Output the (X, Y) coordinate of the center of the cell containing the given text.  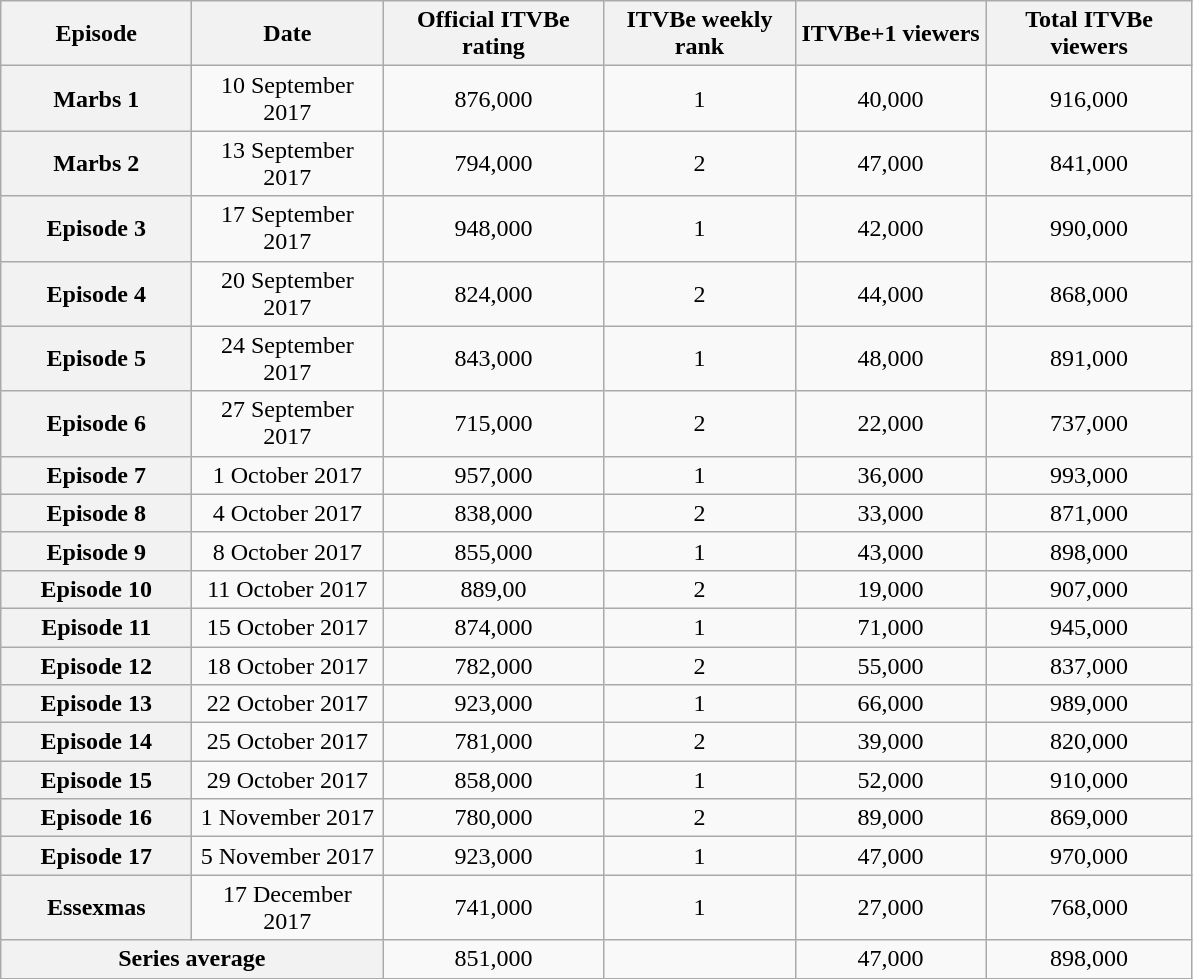
889,00 (494, 589)
Episode 11 (96, 627)
Episode 7 (96, 475)
Total ITVBe viewers (1089, 34)
Episode 15 (96, 780)
52,000 (890, 780)
Episode 4 (96, 294)
42,000 (890, 228)
22 October 2017 (288, 704)
11 October 2017 (288, 589)
843,000 (494, 358)
Episode 16 (96, 818)
22,000 (890, 424)
4 October 2017 (288, 513)
Essexmas (96, 908)
29 October 2017 (288, 780)
838,000 (494, 513)
891,000 (1089, 358)
19,000 (890, 589)
869,000 (1089, 818)
Episode 10 (96, 589)
18 October 2017 (288, 665)
89,000 (890, 818)
948,000 (494, 228)
Marbs 1 (96, 98)
Episode 14 (96, 742)
910,000 (1089, 780)
Episode 3 (96, 228)
36,000 (890, 475)
990,000 (1089, 228)
820,000 (1089, 742)
Episode 17 (96, 856)
66,000 (890, 704)
851,000 (494, 959)
17 December 2017 (288, 908)
Episode 6 (96, 424)
871,000 (1089, 513)
Episode (96, 34)
ITVBe+1 viewers (890, 34)
24 September 2017 (288, 358)
858,000 (494, 780)
10 September 2017 (288, 98)
20 September 2017 (288, 294)
993,000 (1089, 475)
737,000 (1089, 424)
907,000 (1089, 589)
Episode 12 (96, 665)
Episode 5 (96, 358)
741,000 (494, 908)
868,000 (1089, 294)
957,000 (494, 475)
876,000 (494, 98)
5 November 2017 (288, 856)
837,000 (1089, 665)
27 September 2017 (288, 424)
970,000 (1089, 856)
15 October 2017 (288, 627)
43,000 (890, 551)
916,000 (1089, 98)
17 September 2017 (288, 228)
71,000 (890, 627)
44,000 (890, 294)
780,000 (494, 818)
27,000 (890, 908)
855,000 (494, 551)
55,000 (890, 665)
48,000 (890, 358)
13 September 2017 (288, 164)
40,000 (890, 98)
841,000 (1089, 164)
874,000 (494, 627)
781,000 (494, 742)
8 October 2017 (288, 551)
Marbs 2 (96, 164)
Date (288, 34)
945,000 (1089, 627)
25 October 2017 (288, 742)
782,000 (494, 665)
ITVBe weekly rank (700, 34)
715,000 (494, 424)
Official ITVBe rating (494, 34)
824,000 (494, 294)
768,000 (1089, 908)
Episode 13 (96, 704)
Episode 8 (96, 513)
1 October 2017 (288, 475)
989,000 (1089, 704)
1 November 2017 (288, 818)
33,000 (890, 513)
39,000 (890, 742)
794,000 (494, 164)
Series average (192, 959)
Episode 9 (96, 551)
